From the cell containing the given text, extract its center point as [X, Y] coordinate. 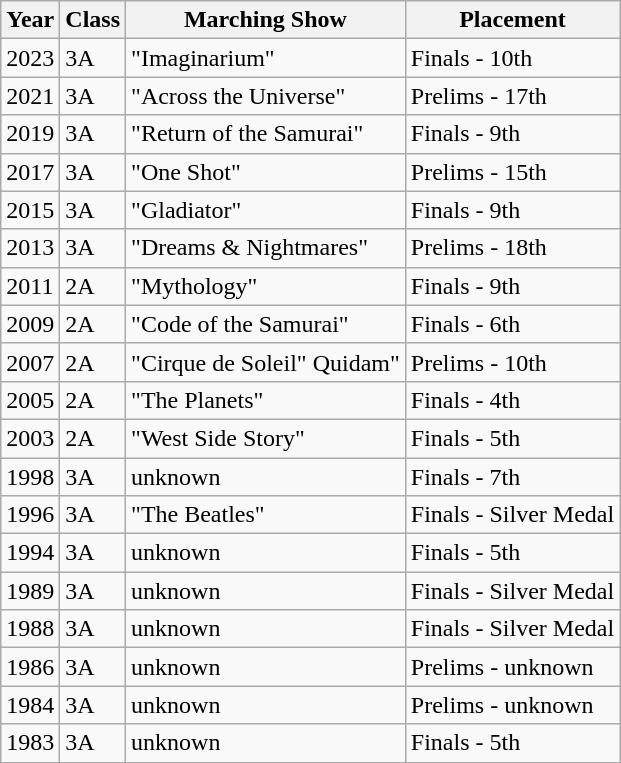
2007 [30, 362]
Class [93, 20]
2021 [30, 96]
2017 [30, 172]
Prelims - 17th [512, 96]
Prelims - 18th [512, 248]
"West Side Story" [266, 438]
"Across the Universe" [266, 96]
Finals - 4th [512, 400]
"Gladiator" [266, 210]
2023 [30, 58]
Marching Show [266, 20]
1983 [30, 743]
Placement [512, 20]
Year [30, 20]
2013 [30, 248]
1998 [30, 477]
Finals - 10th [512, 58]
"Code of the Samurai" [266, 324]
1986 [30, 667]
"Return of the Samurai" [266, 134]
"Mythology" [266, 286]
2003 [30, 438]
2011 [30, 286]
1984 [30, 705]
Finals - 6th [512, 324]
2005 [30, 400]
"The Planets" [266, 400]
Finals - 7th [512, 477]
1994 [30, 553]
1996 [30, 515]
"The Beatles" [266, 515]
Prelims - 10th [512, 362]
1988 [30, 629]
2019 [30, 134]
Prelims - 15th [512, 172]
"Dreams & Nightmares" [266, 248]
2015 [30, 210]
1989 [30, 591]
"One Shot" [266, 172]
2009 [30, 324]
"Imaginarium" [266, 58]
"Cirque de Soleil" Quidam" [266, 362]
